Detect which cell encompasses the target text, then output its [X, Y] center coordinate. 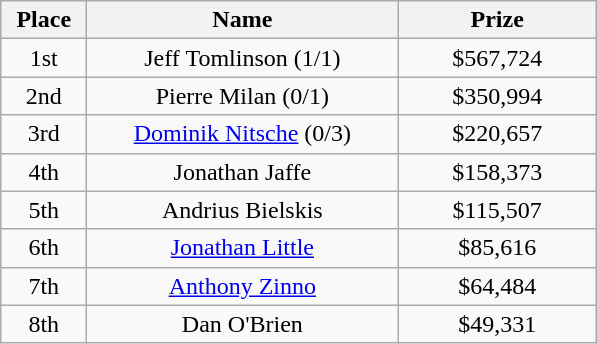
Jonathan Jaffe [242, 172]
$220,657 [498, 134]
5th [44, 210]
3rd [44, 134]
Dan O'Brien [242, 324]
2nd [44, 96]
$158,373 [498, 172]
7th [44, 286]
Jeff Tomlinson (1/1) [242, 58]
Name [242, 20]
Place [44, 20]
1st [44, 58]
Andrius Bielskis [242, 210]
Anthony Zinno [242, 286]
$64,484 [498, 286]
Dominik Nitsche (0/3) [242, 134]
8th [44, 324]
$567,724 [498, 58]
$49,331 [498, 324]
$350,994 [498, 96]
Prize [498, 20]
$85,616 [498, 248]
Jonathan Little [242, 248]
Pierre Milan (0/1) [242, 96]
6th [44, 248]
4th [44, 172]
$115,507 [498, 210]
